From the cell containing the given text, extract its center point as (X, Y) coordinate. 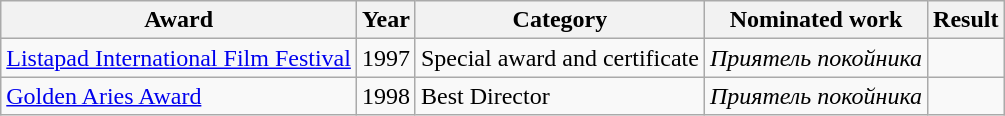
Award (179, 20)
1997 (386, 58)
Best Director (560, 96)
Listapad International Film Festival (179, 58)
Nominated work (816, 20)
Year (386, 20)
Golden Aries Award (179, 96)
Special award and certificate (560, 58)
Category (560, 20)
1998 (386, 96)
Result (966, 20)
